Output the (x, y) coordinate of the center of the cell containing the given text.  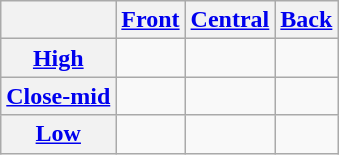
Back (306, 20)
Front (150, 20)
Low (58, 134)
High (58, 58)
Central (230, 20)
Close-mid (58, 96)
